Return the (x, y) coordinate for the center point of the cell that contains the specified text.  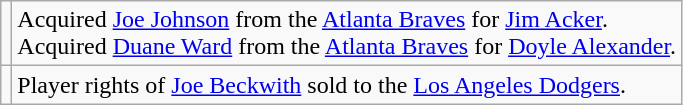
Player rights of Joe Beckwith sold to the Los Angeles Dodgers. (347, 85)
Acquired Joe Johnson from the Atlanta Braves for Jim Acker. Acquired Duane Ward from the Atlanta Braves for Doyle Alexander. (347, 34)
